Return (x, y) of the center of cell containing provided text 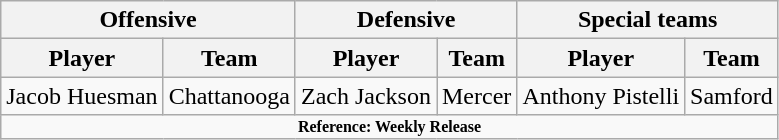
Jacob Huesman (82, 96)
Special teams (648, 20)
Mercer (476, 96)
Samford (732, 96)
Reference: Weekly Release (390, 127)
Offensive (148, 20)
Zach Jackson (366, 96)
Chattanooga (229, 96)
Anthony Pistelli (601, 96)
Defensive (406, 20)
